Output the [X, Y] coordinate of the center of the cell containing the given text.  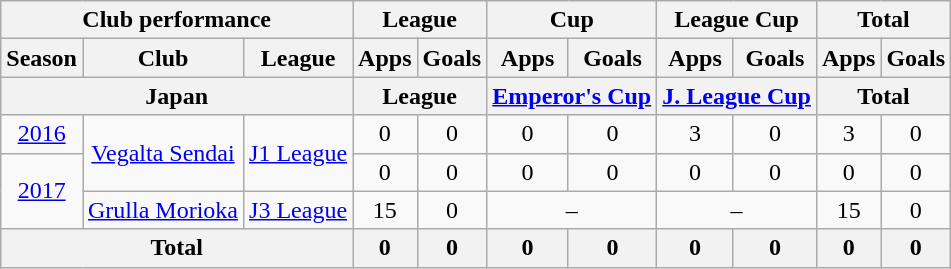
2016 [42, 134]
Emperor's Cup [572, 96]
J1 League [298, 153]
J3 League [298, 210]
J. League Cup [737, 96]
Cup [572, 20]
Grulla Morioka [162, 210]
2017 [42, 191]
Club performance [177, 20]
League Cup [737, 20]
Season [42, 58]
Club [162, 58]
Vegalta Sendai [162, 153]
Japan [177, 96]
